Provide the (X, Y) coordinate of the cell's center where the given text is located.  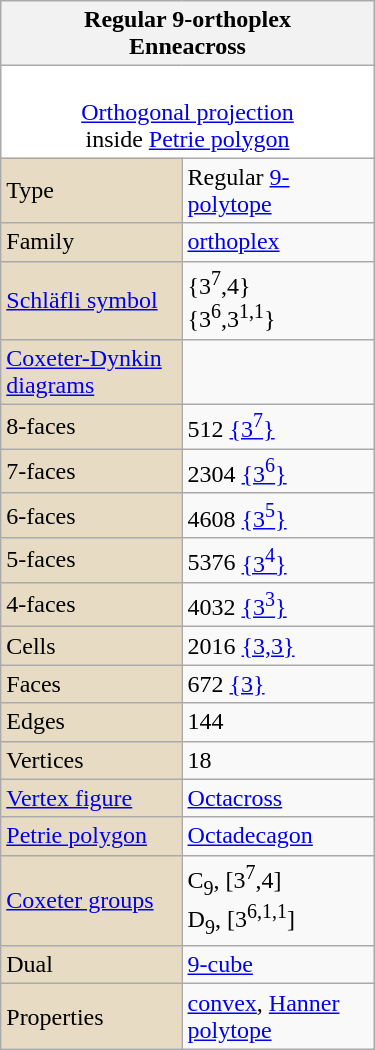
4032 {33} (278, 604)
7-faces (92, 472)
4-faces (92, 604)
18 (278, 760)
Regular 9-polytope (278, 190)
5376 {34} (278, 560)
8-faces (92, 426)
6-faces (92, 516)
Edges (92, 722)
{37,4}{36,31,1} (278, 300)
Schläfli symbol (92, 300)
Coxeter groups (92, 900)
2304 {36} (278, 472)
5-faces (92, 560)
Faces (92, 684)
144 (278, 722)
9-cube (278, 965)
2016 {3,3} (278, 646)
4608 {35} (278, 516)
Properties (92, 1016)
Octacross (278, 798)
Dual (92, 965)
672 {3} (278, 684)
Octadecagon (278, 836)
convex, Hanner polytope (278, 1016)
Coxeter-Dynkin diagrams (92, 372)
Vertices (92, 760)
Vertex figure (92, 798)
Petrie polygon (92, 836)
512 {37} (278, 426)
orthoplex (278, 242)
Type (92, 190)
Family (92, 242)
C9, [37,4]D9, [36,1,1] (278, 900)
Regular 9-orthoplexEnneacross (188, 34)
Orthogonal projectioninside Petrie polygon (188, 112)
Cells (92, 646)
